Find where the given text appears and provide that cell's center as (X, Y) coordinate. 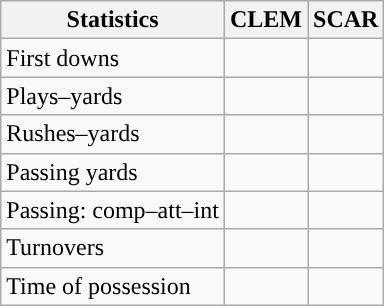
First downs (113, 58)
Time of possession (113, 286)
Passing yards (113, 172)
Plays–yards (113, 96)
Passing: comp–att–int (113, 210)
Statistics (113, 20)
CLEM (266, 20)
Turnovers (113, 248)
Rushes–yards (113, 134)
SCAR (346, 20)
